Capture the cell that displays the provided text and extract its (X, Y) central coordinate. 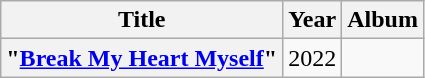
Title (142, 20)
2022 (312, 58)
Year (312, 20)
"Break My Heart Myself" (142, 58)
Album (383, 20)
